Locate the cell with the specified text and output its [X, Y] center coordinate. 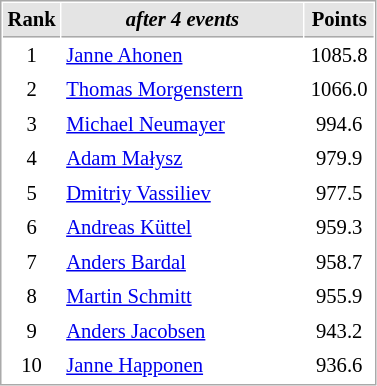
Adam Małysz [183, 158]
4 [32, 158]
2 [32, 90]
Anders Bardal [183, 262]
Points [340, 20]
7 [32, 262]
Martin Schmitt [183, 296]
994.6 [340, 124]
Janne Ahonen [183, 56]
10 [32, 366]
Rank [32, 20]
936.6 [340, 366]
955.9 [340, 296]
1066.0 [340, 90]
8 [32, 296]
1 [32, 56]
977.5 [340, 194]
3 [32, 124]
Anders Jacobsen [183, 332]
943.2 [340, 332]
5 [32, 194]
Dmitriy Vassiliev [183, 194]
959.3 [340, 228]
Janne Happonen [183, 366]
6 [32, 228]
Andreas Küttel [183, 228]
958.7 [340, 262]
after 4 events [183, 20]
979.9 [340, 158]
1085.8 [340, 56]
Michael Neumayer [183, 124]
Thomas Morgenstern [183, 90]
9 [32, 332]
